Return [X, Y] of the center of cell containing provided text 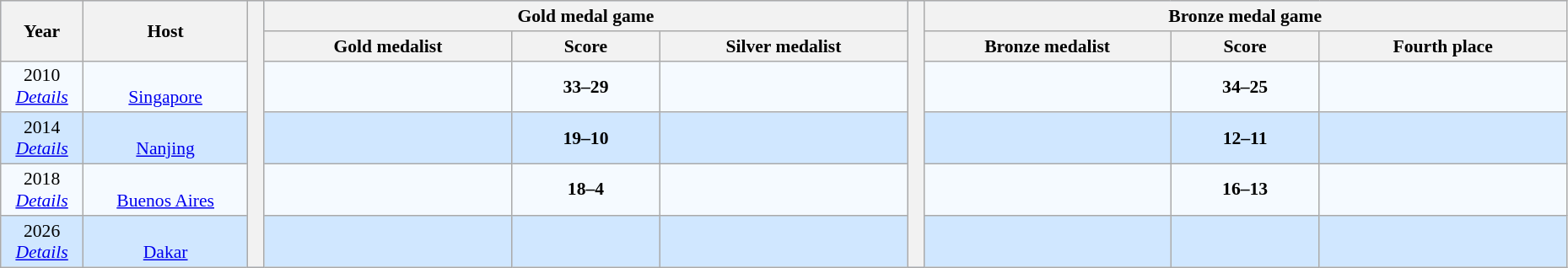
2018Details [42, 190]
33–29 [586, 86]
Gold medalist [388, 46]
Gold medal game [585, 16]
Singapore [165, 86]
2010Details [42, 86]
Silver medalist [783, 46]
12–11 [1245, 138]
34–25 [1245, 86]
Buenos Aires [165, 190]
Nanjing [165, 138]
Bronze medalist [1048, 46]
Fourth place [1442, 46]
Bronze medal game [1245, 16]
18–4 [586, 190]
Year [42, 30]
Host [165, 30]
2026Details [42, 241]
Dakar [165, 241]
2014Details [42, 138]
16–13 [1245, 190]
19–10 [586, 138]
